From the cell containing the given text, extract its center point as (x, y) coordinate. 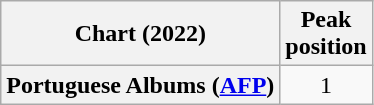
Portuguese Albums (AFP) (140, 85)
1 (326, 85)
Chart (2022) (140, 34)
Peakposition (326, 34)
